Pinpoint the cell where the given text exists, returning its [x, y] midpoint coordinate. 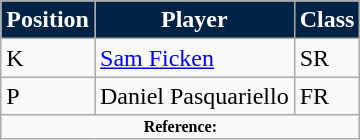
Sam Ficken [194, 58]
Reference: [180, 127]
Daniel Pasquariello [194, 96]
Class [327, 20]
SR [327, 58]
Player [194, 20]
FR [327, 96]
K [48, 58]
Position [48, 20]
P [48, 96]
